Extract the (X, Y) coordinate from the center of the cell holding the provided text.  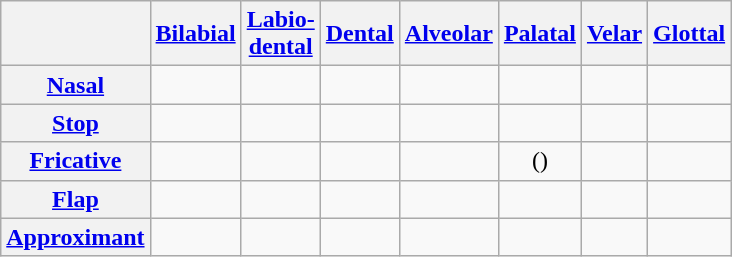
Fricative (76, 161)
Labio-dental (280, 34)
Dental (360, 34)
Velar (614, 34)
Nasal (76, 85)
Bilabial (196, 34)
Alveolar (448, 34)
Flap (76, 199)
Palatal (540, 34)
Stop (76, 123)
() (540, 161)
Glottal (690, 34)
Approximant (76, 237)
